Return the [X, Y] coordinate for the center point of the cell that contains the specified text.  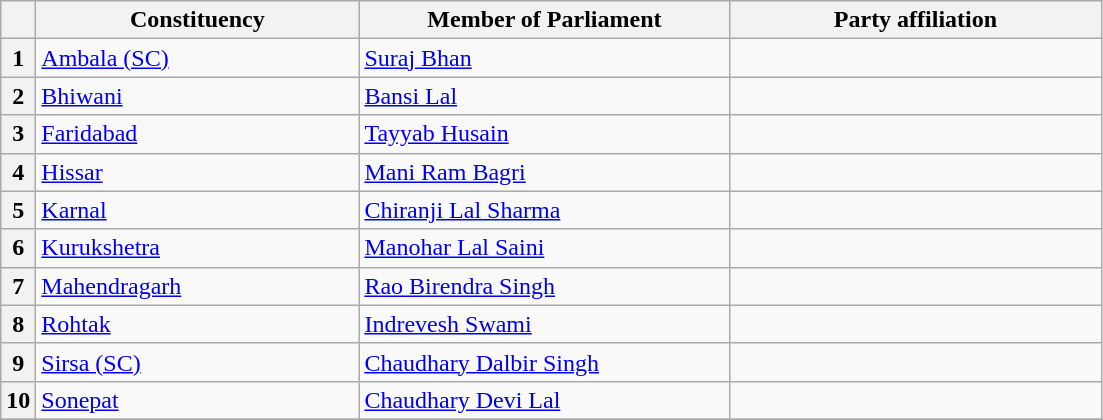
Indrevesh Swami [544, 324]
Suraj Bhan [544, 58]
Constituency [198, 20]
7 [18, 286]
Sonepat [198, 400]
Chiranji Lal Sharma [544, 210]
Mani Ram Bagri [544, 172]
5 [18, 210]
9 [18, 362]
Party affiliation [916, 20]
Karnal [198, 210]
3 [18, 134]
Kurukshetra [198, 248]
Hissar [198, 172]
10 [18, 400]
Sirsa (SC) [198, 362]
Member of Parliament [544, 20]
Chaudhary Devi Lal [544, 400]
2 [18, 96]
Manohar Lal Saini [544, 248]
Mahendragarh [198, 286]
Tayyab Husain [544, 134]
Bhiwani [198, 96]
Ambala (SC) [198, 58]
4 [18, 172]
8 [18, 324]
Faridabad [198, 134]
Chaudhary Dalbir Singh [544, 362]
Rao Birendra Singh [544, 286]
1 [18, 58]
Rohtak [198, 324]
Bansi Lal [544, 96]
6 [18, 248]
